From the cell containing the given text, extract its center point as (X, Y) coordinate. 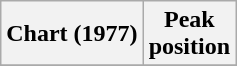
Chart (1977) (72, 34)
Peakposition (189, 34)
